Provide the [X, Y] coordinate of the cell's center where the given text is located.  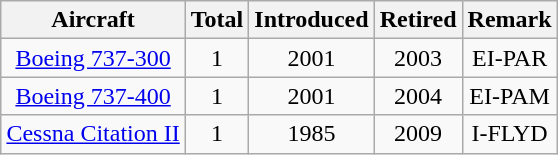
2004 [418, 96]
Introduced [312, 20]
EI-PAM [510, 96]
Boeing 737-400 [93, 96]
Cessna Citation II [93, 134]
Total [217, 20]
Aircraft [93, 20]
2009 [418, 134]
I-FLYD [510, 134]
Remark [510, 20]
2003 [418, 58]
1985 [312, 134]
Retired [418, 20]
Boeing 737-300 [93, 58]
EI-PAR [510, 58]
